Pinpoint the cell where the given text exists, returning its [X, Y] midpoint coordinate. 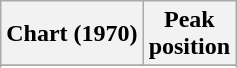
Chart (1970) [72, 34]
Peakposition [189, 34]
